Provide the [x, y] coordinate of the cell's center where the given text is located.  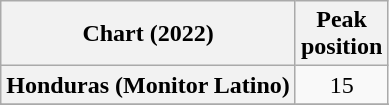
15 [341, 85]
Chart (2022) [148, 34]
Honduras (Monitor Latino) [148, 85]
Peak position [341, 34]
